Output the (X, Y) coordinate of the center of the cell containing the given text.  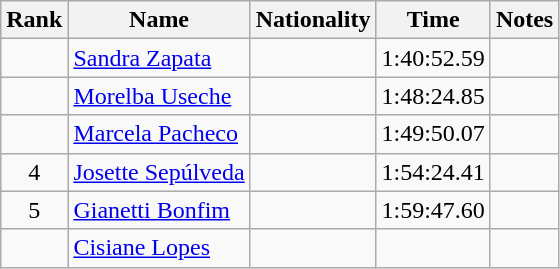
Nationality (313, 20)
Josette Sepúlveda (159, 172)
Sandra Zapata (159, 58)
Marcela Pacheco (159, 134)
1:48:24.85 (433, 96)
Gianetti Bonfim (159, 210)
1:49:50.07 (433, 134)
Rank (34, 20)
1:54:24.41 (433, 172)
Notes (524, 20)
4 (34, 172)
Time (433, 20)
Name (159, 20)
Cisiane Lopes (159, 248)
Morelba Useche (159, 96)
1:59:47.60 (433, 210)
5 (34, 210)
1:40:52.59 (433, 58)
